Return (X, Y) of the center of cell containing provided text 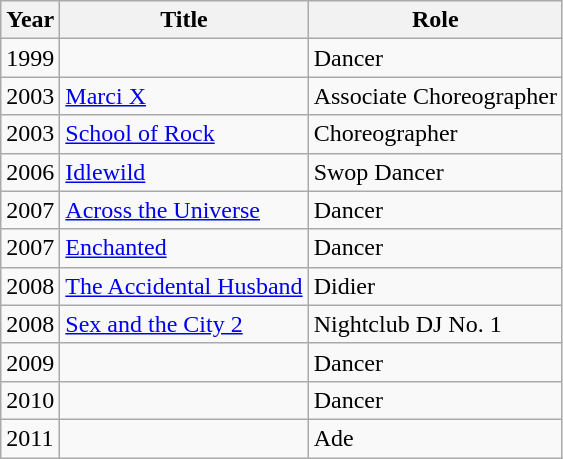
Sex and the City 2 (184, 324)
School of Rock (184, 134)
Ade (435, 438)
1999 (30, 58)
Enchanted (184, 248)
Choreographer (435, 134)
Marci X (184, 96)
Title (184, 20)
2011 (30, 438)
Idlewild (184, 172)
Didier (435, 286)
Swop Dancer (435, 172)
2009 (30, 362)
The Accidental Husband (184, 286)
2006 (30, 172)
Role (435, 20)
Associate Choreographer (435, 96)
2010 (30, 400)
Nightclub DJ No. 1 (435, 324)
Across the Universe (184, 210)
Year (30, 20)
